For the text-containing cell, return its midpoint in [X, Y] coordinate format. 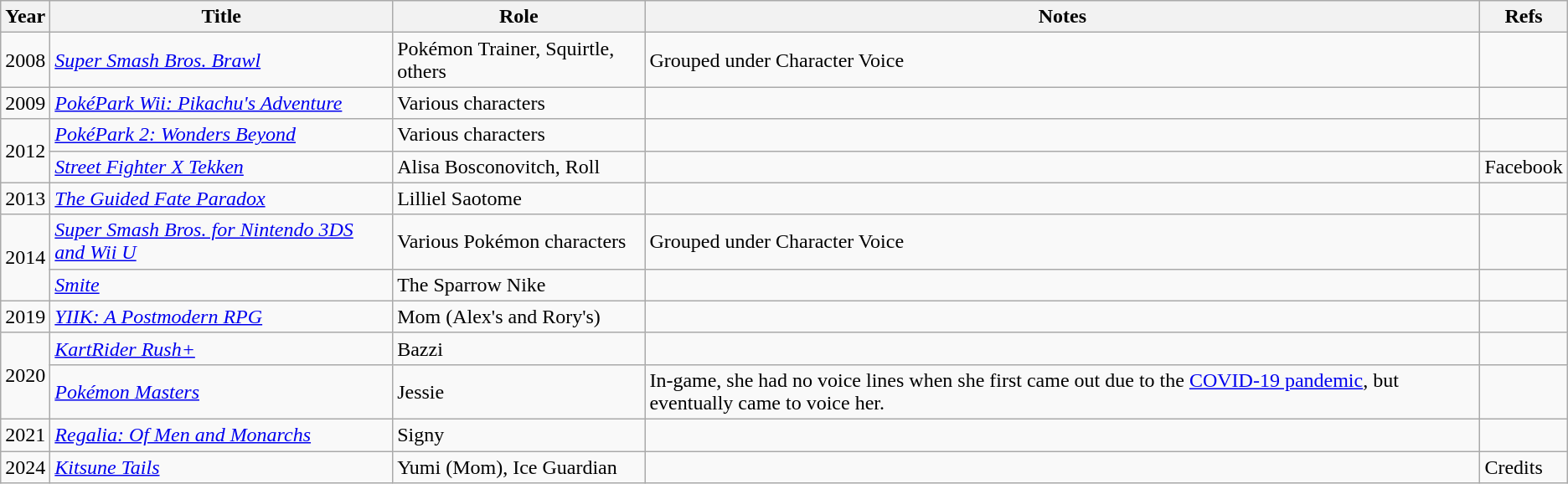
Notes [1062, 17]
Role [519, 17]
Bazzi [519, 348]
Street Fighter X Tekken [221, 167]
Credits [1524, 466]
PokéPark Wii: Pikachu's Adventure [221, 103]
Smite [221, 285]
The Sparrow Nike [519, 285]
2019 [25, 317]
Mom (Alex's and Rory's) [519, 317]
Refs [1524, 17]
The Guided Fate Paradox [221, 198]
Jessie [519, 392]
Pokémon Trainer, Squirtle, others [519, 60]
2009 [25, 103]
Regalia: Of Men and Monarchs [221, 435]
Yumi (Mom), Ice Guardian [519, 466]
2020 [25, 375]
Various Pokémon characters [519, 241]
In-game, she had no voice lines when she first came out due to the COVID-19 pandemic, but eventually came to voice her. [1062, 392]
KartRider Rush+ [221, 348]
YIIK: A Postmodern RPG [221, 317]
Alisa Bosconovitch, Roll [519, 167]
Facebook [1524, 167]
2024 [25, 466]
2012 [25, 151]
2014 [25, 258]
2021 [25, 435]
Kitsune Tails [221, 466]
Pokémon Masters [221, 392]
Year [25, 17]
Super Smash Bros. Brawl [221, 60]
Signy [519, 435]
Title [221, 17]
2013 [25, 198]
PokéPark 2: Wonders Beyond [221, 135]
Super Smash Bros. for Nintendo 3DS and Wii U [221, 241]
2008 [25, 60]
Lilliel Saotome [519, 198]
